From the cell containing the given text, extract its center point as [x, y] coordinate. 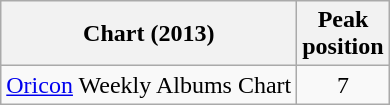
7 [343, 85]
Chart (2013) [149, 34]
Oricon Weekly Albums Chart [149, 85]
Peakposition [343, 34]
